Detect which cell encompasses the target text, then output its (X, Y) center coordinate. 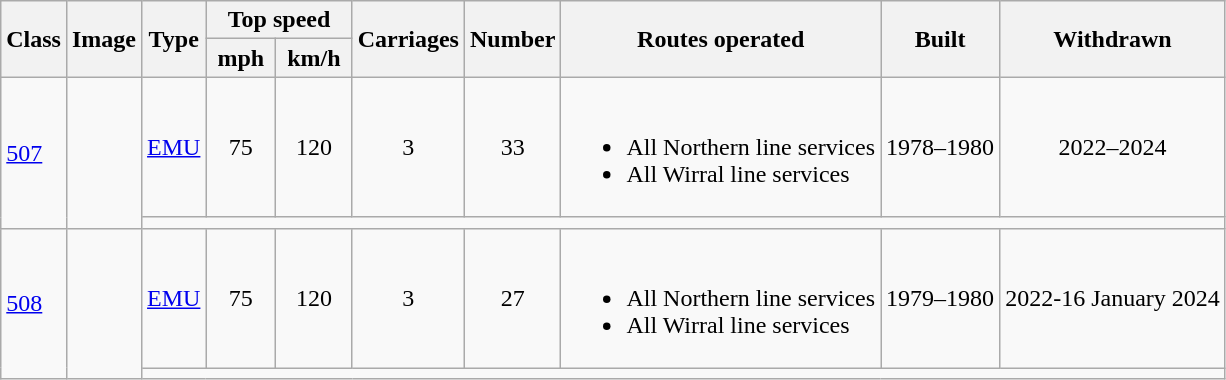
Carriages (408, 39)
Top speed (279, 20)
Class (34, 39)
mph (241, 58)
Number (512, 39)
1979–1980 (940, 298)
507 (34, 152)
2022-16 January 2024 (1113, 298)
Withdrawn (1113, 39)
27 (512, 298)
508 (34, 304)
Routes operated (721, 39)
Built (940, 39)
Type (174, 39)
km/h (314, 58)
1978–1980 (940, 147)
2022–2024 (1113, 147)
Image (104, 39)
33 (512, 147)
